Return [X, Y] of the center of cell containing provided text 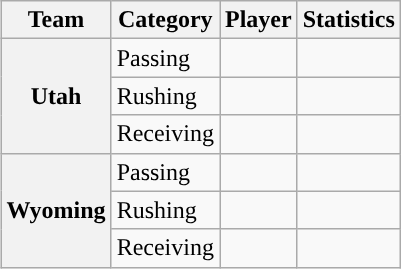
Statistics [348, 20]
Category [165, 20]
Player [259, 20]
Team [56, 20]
Utah [56, 96]
Wyoming [56, 210]
